Provide the [x, y] coordinate of the cell's center where the given text is located.  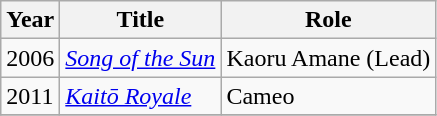
2011 [30, 96]
Title [140, 20]
Kaitō Royale [140, 96]
Year [30, 20]
2006 [30, 58]
Song of the Sun [140, 58]
Role [328, 20]
Kaoru Amane (Lead) [328, 58]
Cameo [328, 96]
